Extract the (x, y) coordinate from the center of the cell holding the provided text.  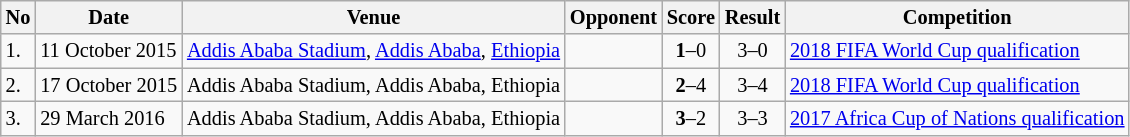
Result (752, 17)
Opponent (614, 17)
2017 Africa Cup of Nations qualification (957, 118)
Date (108, 17)
Score (691, 17)
2–4 (691, 85)
29 March 2016 (108, 118)
3–4 (752, 85)
1. (18, 51)
3–3 (752, 118)
3–2 (691, 118)
3. (18, 118)
Competition (957, 17)
2. (18, 85)
17 October 2015 (108, 85)
3–0 (752, 51)
1–0 (691, 51)
No (18, 17)
11 October 2015 (108, 51)
Venue (374, 17)
